Search for the cell housing the specified text and yield its (x, y) center coordinate. 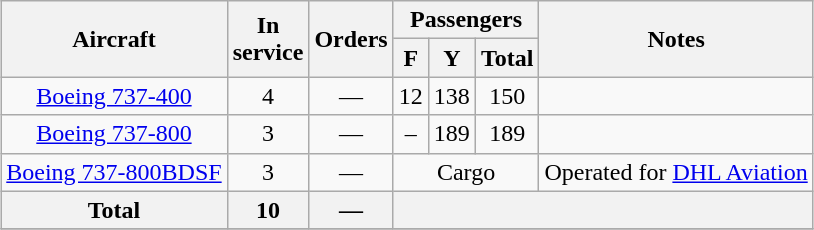
12 (410, 96)
Y (452, 58)
Orders (351, 39)
Operated for DHL Aviation (676, 172)
Passengers (466, 20)
138 (452, 96)
F (410, 58)
Aircraft (114, 39)
Boeing 737-800BDSF (114, 172)
4 (268, 96)
Boeing 737-800 (114, 134)
Boeing 737-400 (114, 96)
Notes (676, 39)
10 (268, 210)
150 (507, 96)
Cargo (466, 172)
In service (268, 39)
– (410, 134)
